Locate the cell with the specified text and output its (x, y) center coordinate. 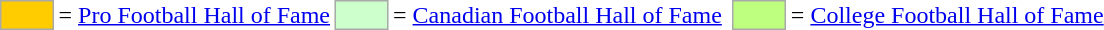
= Pro Football Hall of Fame (194, 15)
= Canadian Football Hall of Fame (558, 15)
